Scan for the cell matching the given text and deliver its (X, Y) coordinate at center. 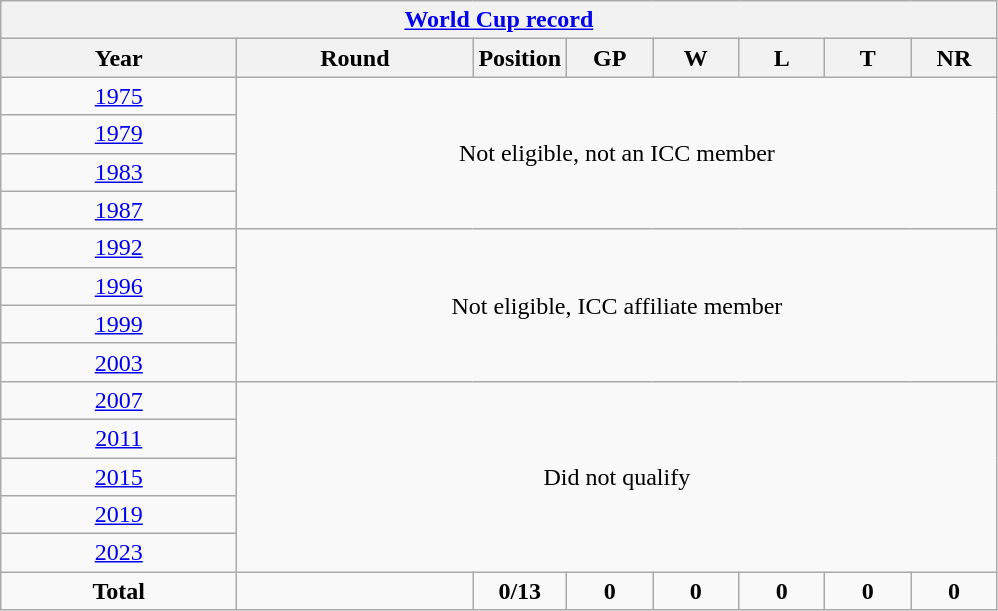
1983 (119, 172)
2023 (119, 553)
1992 (119, 248)
1996 (119, 286)
GP (610, 58)
World Cup record (499, 20)
1999 (119, 324)
1975 (119, 96)
1987 (119, 210)
NR (954, 58)
Year (119, 58)
1979 (119, 134)
2019 (119, 515)
Not eligible, ICC affiliate member (617, 305)
Position (520, 58)
L (782, 58)
2007 (119, 400)
2015 (119, 477)
Did not qualify (617, 476)
Not eligible, not an ICC member (617, 153)
2003 (119, 362)
T (868, 58)
2011 (119, 438)
W (696, 58)
Round (355, 58)
0/13 (520, 591)
Total (119, 591)
